Determine the [x, y] coordinate at the center of the cell enclosing the given text.  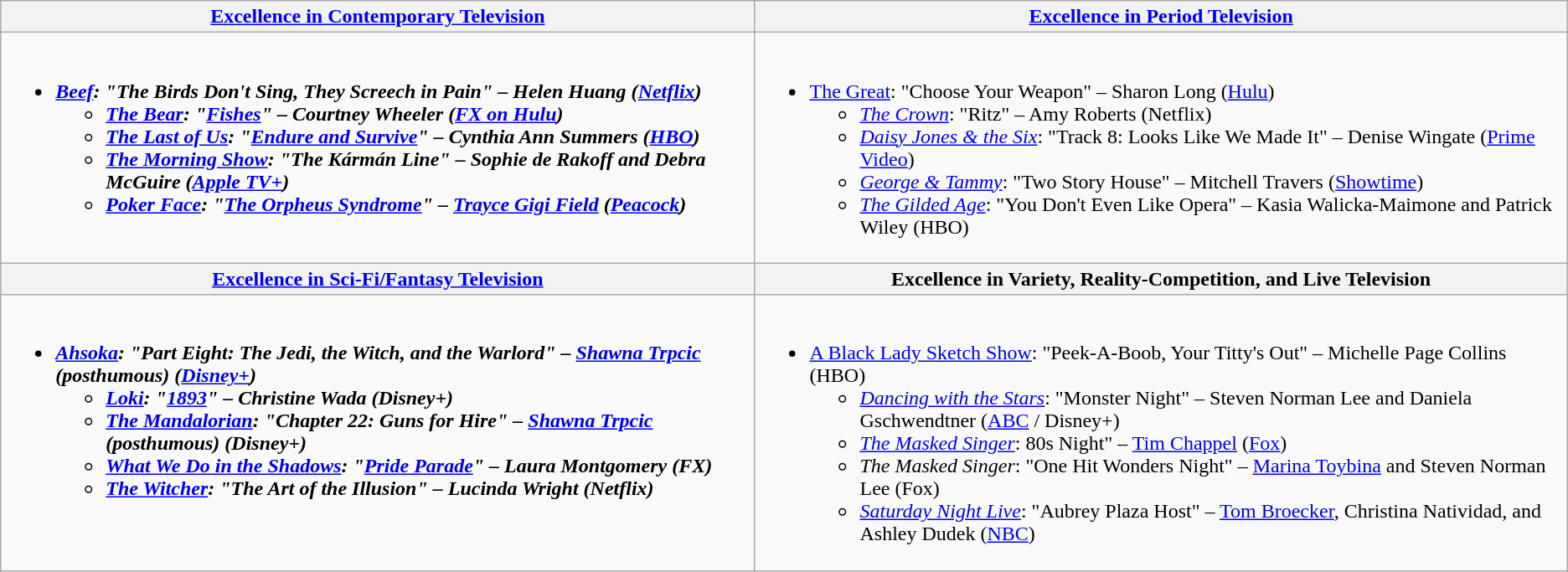
Excellence in Variety, Reality-Competition, and Live Television [1161, 279]
Excellence in Contemporary Television [378, 17]
Excellence in Period Television [1161, 17]
Excellence in Sci-Fi/Fantasy Television [378, 279]
